Return (x, y) of the center of cell containing provided text 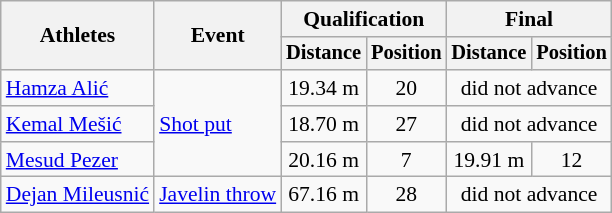
Final (528, 19)
18.70 m (324, 124)
20.16 m (324, 160)
27 (406, 124)
Shot put (218, 124)
Mesud Pezer (78, 160)
7 (406, 160)
Event (218, 36)
20 (406, 88)
19.91 m (488, 160)
Javelin throw (218, 195)
Hamza Alić (78, 88)
12 (571, 160)
67.16 m (324, 195)
28 (406, 195)
Dejan Mileusnić (78, 195)
19.34 m (324, 88)
Athletes (78, 36)
Qualification (364, 19)
Kemal Mešić (78, 124)
